Scan for the cell matching the given text and deliver its [X, Y] coordinate at center. 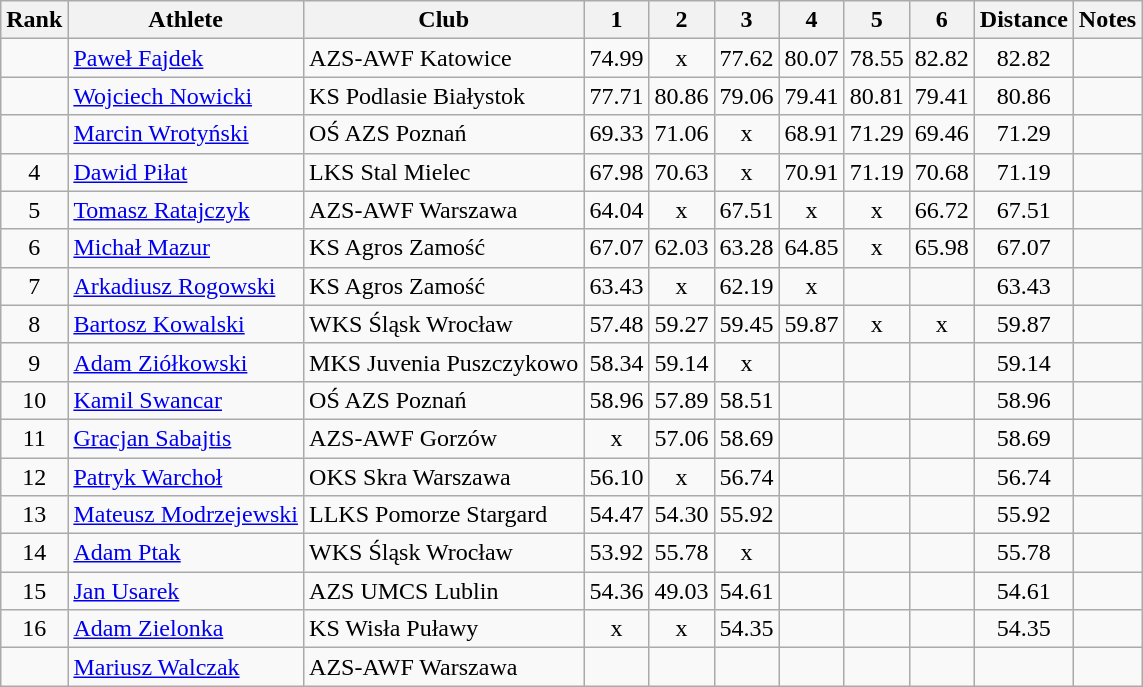
7 [34, 286]
56.10 [616, 477]
Marcin Wrotyński [186, 134]
9 [34, 362]
16 [34, 629]
74.99 [616, 58]
70.91 [812, 172]
Athlete [186, 20]
Mateusz Modrzejewski [186, 515]
54.36 [616, 591]
63.28 [746, 248]
Kamil Swancar [186, 400]
54.30 [682, 515]
AZS-AWF Katowice [444, 58]
11 [34, 438]
8 [34, 324]
77.71 [616, 96]
10 [34, 400]
64.04 [616, 210]
Tomasz Ratajczyk [186, 210]
1 [616, 20]
79.06 [746, 96]
66.72 [942, 210]
59.27 [682, 324]
14 [34, 553]
KS Wisła Puławy [444, 629]
62.03 [682, 248]
54.47 [616, 515]
Club [444, 20]
MKS Juvenia Puszczykowo [444, 362]
78.55 [876, 58]
Jan Usarek [186, 591]
57.06 [682, 438]
80.81 [876, 96]
53.92 [616, 553]
58.51 [746, 400]
Rank [34, 20]
65.98 [942, 248]
58.34 [616, 362]
KS Podlasie Białystok [444, 96]
Dawid Piłat [186, 172]
Paweł Fajdek [186, 58]
68.91 [812, 134]
Bartosz Kowalski [186, 324]
67.98 [616, 172]
3 [746, 20]
LKS Stal Mielec [444, 172]
Adam Zielonka [186, 629]
70.63 [682, 172]
59.45 [746, 324]
62.19 [746, 286]
80.07 [812, 58]
13 [34, 515]
69.46 [942, 134]
57.89 [682, 400]
Gracjan Sabajtis [186, 438]
Adam Ptak [186, 553]
71.06 [682, 134]
Patryk Warchoł [186, 477]
Arkadiusz Rogowski [186, 286]
64.85 [812, 248]
Mariusz Walczak [186, 667]
OKS Skra Warszawa [444, 477]
Wojciech Nowicki [186, 96]
Adam Ziółkowski [186, 362]
AZS-AWF Gorzów [444, 438]
AZS UMCS Lublin [444, 591]
70.68 [942, 172]
Distance [1024, 20]
LLKS Pomorze Stargard [444, 515]
Notes [1107, 20]
2 [682, 20]
Michał Mazur [186, 248]
77.62 [746, 58]
69.33 [616, 134]
49.03 [682, 591]
12 [34, 477]
15 [34, 591]
57.48 [616, 324]
